Extract the (X, Y) coordinate from the center of the cell holding the provided text.  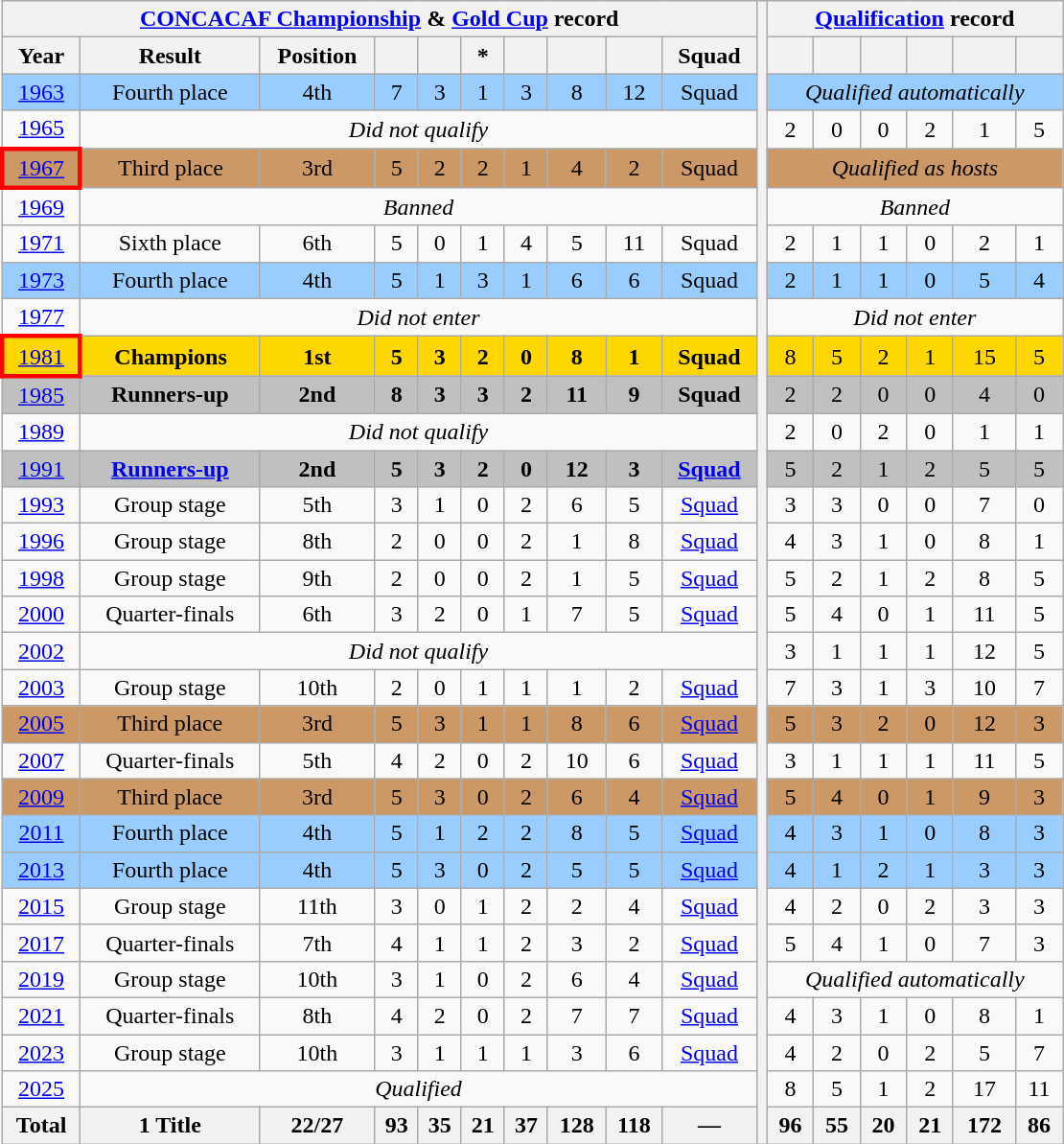
1 Title (171, 1126)
Qualification record (914, 19)
2009 (41, 797)
2015 (41, 906)
9th (318, 578)
Total (41, 1126)
Qualified (418, 1089)
2007 (41, 760)
2019 (41, 979)
35 (439, 1126)
2003 (41, 688)
1973 (41, 280)
CONCACAF Championship & Gold Cup record (380, 19)
2005 (41, 724)
96 (790, 1126)
17 (983, 1089)
1977 (41, 317)
Result (171, 56)
37 (525, 1126)
2025 (41, 1089)
1969 (41, 207)
Position (318, 56)
1989 (41, 432)
1985 (41, 395)
1965 (41, 129)
7th (318, 943)
Sixth place (171, 244)
2011 (41, 833)
1993 (41, 505)
2000 (41, 615)
118 (635, 1126)
Year (41, 56)
86 (1039, 1126)
93 (397, 1126)
— (709, 1126)
22/27 (318, 1126)
1981 (41, 357)
1971 (41, 244)
2013 (41, 870)
172 (983, 1126)
20 (884, 1126)
2017 (41, 943)
55 (838, 1126)
1967 (41, 167)
2002 (41, 651)
1996 (41, 542)
2021 (41, 1016)
1998 (41, 578)
1st (318, 357)
15 (983, 357)
11th (318, 906)
Qualified as hosts (914, 167)
2023 (41, 1052)
1991 (41, 469)
128 (577, 1126)
* (483, 56)
1963 (41, 92)
Champions (171, 357)
